Detect which cell encompasses the target text, then output its (x, y) center coordinate. 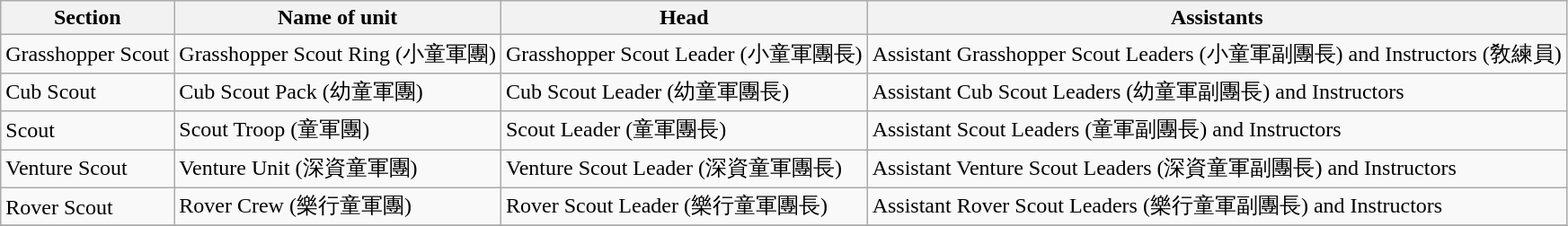
Venture Unit (深資童軍團) (338, 169)
Name of unit (338, 18)
Assistant Cub Scout Leaders (幼童軍副團長) and Instructors (1217, 91)
Venture Scout (88, 169)
Cub Scout Pack (幼童軍團) (338, 91)
Scout Troop (童軍團) (338, 131)
Section (88, 18)
Assistants (1217, 18)
Grasshopper Scout (88, 54)
Assistant Rover Scout Leaders (樂行童軍副團長) and Instructors (1217, 206)
Cub Scout Leader (幼童軍團長) (684, 91)
Assistant Grasshopper Scout Leaders (小童軍副團長) and Instructors (敎練員) (1217, 54)
Head (684, 18)
Scout (88, 131)
Scout Leader (童軍團長) (684, 131)
Rover Crew (樂行童軍團) (338, 206)
Assistant Scout Leaders (童軍副團長) and Instructors (1217, 131)
Venture Scout Leader (深資童軍團長) (684, 169)
Cub Scout (88, 91)
Assistant Venture Scout Leaders (深資童軍副團長) and Instructors (1217, 169)
Rover Scout (88, 206)
Grasshopper Scout Leader (小童軍團長) (684, 54)
Grasshopper Scout Ring (小童軍團) (338, 54)
Rover Scout Leader (樂行童軍團長) (684, 206)
